Find where the given text appears and provide that cell's center as (X, Y) coordinate. 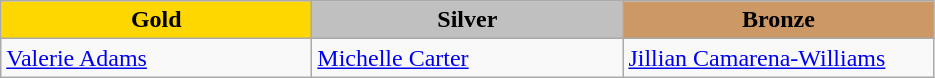
Michelle Carter (468, 58)
Valerie Adams (156, 58)
Jillian Camarena-Williams (778, 58)
Bronze (778, 20)
Gold (156, 20)
Silver (468, 20)
